Provide the (X, Y) coordinate of the cell's center where the given text is located.  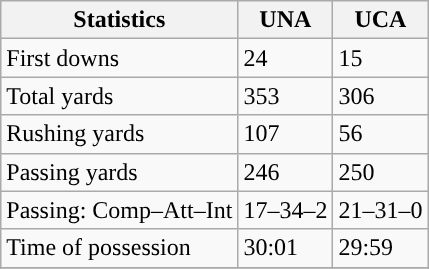
Passing: Comp–Att–Int (120, 210)
First downs (120, 58)
306 (380, 96)
107 (286, 134)
UNA (286, 20)
246 (286, 172)
29:59 (380, 248)
Statistics (120, 20)
Rushing yards (120, 134)
21–31–0 (380, 210)
Time of possession (120, 248)
17–34–2 (286, 210)
56 (380, 134)
15 (380, 58)
30:01 (286, 248)
24 (286, 58)
250 (380, 172)
UCA (380, 20)
Total yards (120, 96)
353 (286, 96)
Passing yards (120, 172)
